Capture the cell that displays the provided text and extract its [X, Y] central coordinate. 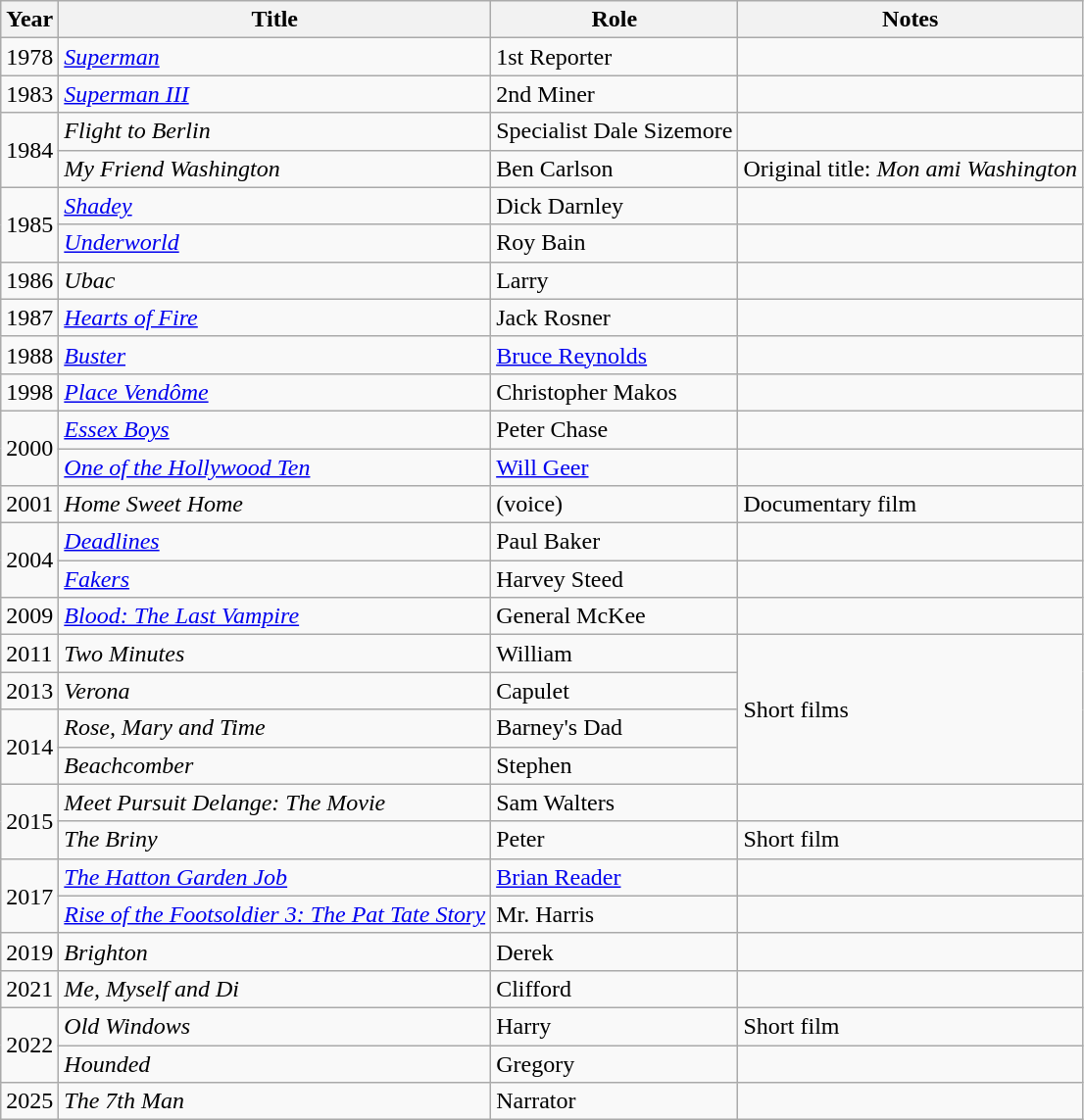
Specialist Dale Sizemore [615, 131]
Ben Carlson [615, 169]
Larry [615, 280]
2009 [29, 616]
Derek [615, 951]
2nd Miner [615, 94]
Harvey Steed [615, 579]
1998 [29, 392]
Paul Baker [615, 542]
Gregory [615, 1063]
1st Reporter [615, 57]
1985 [29, 224]
1983 [29, 94]
Rose, Mary and Time [274, 728]
Rise of the Footsoldier 3: The Pat Tate Story [274, 914]
Home Sweet Home [274, 505]
Peter Chase [615, 429]
Year [29, 20]
1984 [29, 150]
Bruce Reynolds [615, 355]
Capulet [615, 691]
Shadey [274, 206]
1987 [29, 317]
2004 [29, 560]
Dick Darnley [615, 206]
William [615, 654]
(voice) [615, 505]
Role [615, 20]
2015 [29, 821]
Deadlines [274, 542]
Flight to Berlin [274, 131]
Essex Boys [274, 429]
Fakers [274, 579]
2022 [29, 1045]
Documentary film [911, 505]
Title [274, 20]
The Hatton Garden Job [274, 877]
2000 [29, 448]
Christopher Makos [615, 392]
The Briny [274, 840]
Mr. Harris [615, 914]
Beachcomber [274, 765]
2011 [29, 654]
Superman [274, 57]
Ubac [274, 280]
The 7th Man [274, 1101]
2021 [29, 989]
Clifford [615, 989]
Roy Bain [615, 243]
Harry [615, 1026]
Jack Rosner [615, 317]
General McKee [615, 616]
Hounded [274, 1063]
Brighton [274, 951]
Notes [911, 20]
Barney's Dad [615, 728]
2001 [29, 505]
Short films [911, 709]
1986 [29, 280]
Narrator [615, 1101]
Underworld [274, 243]
Superman III [274, 94]
Two Minutes [274, 654]
Hearts of Fire [274, 317]
My Friend Washington [274, 169]
One of the Hollywood Ten [274, 467]
Peter [615, 840]
Will Geer [615, 467]
Original title: Mon ami Washington [911, 169]
Brian Reader [615, 877]
Me, Myself and Di [274, 989]
2025 [29, 1101]
2014 [29, 747]
Stephen [615, 765]
Verona [274, 691]
2017 [29, 896]
1988 [29, 355]
1978 [29, 57]
Meet Pursuit Delange: The Movie [274, 803]
Buster [274, 355]
Blood: The Last Vampire [274, 616]
Place Vendôme [274, 392]
2019 [29, 951]
Old Windows [274, 1026]
Sam Walters [615, 803]
2013 [29, 691]
